Pinpoint the cell where the given text exists, returning its [x, y] midpoint coordinate. 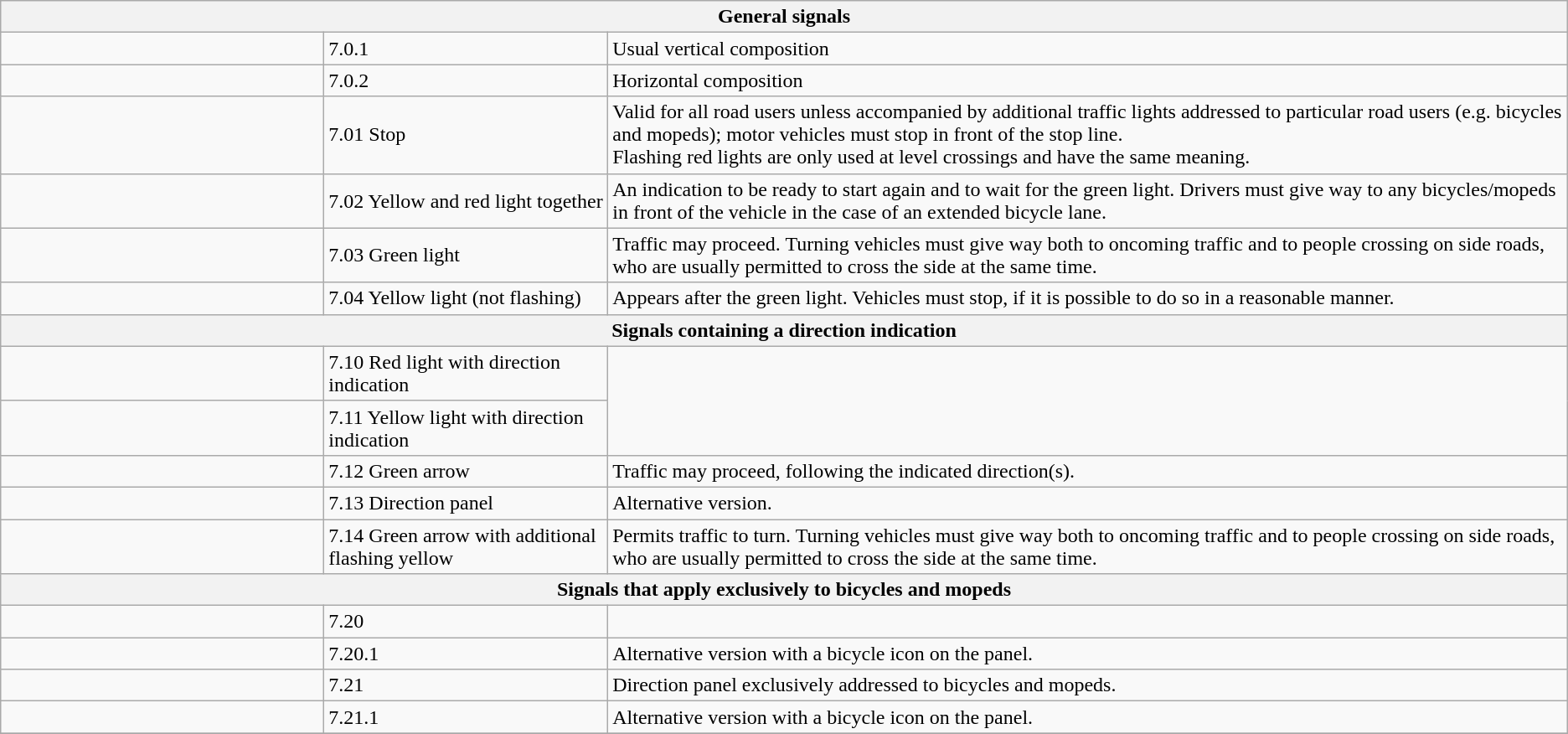
7.04 Yellow light (not flashing) [466, 298]
Traffic may proceed, following the indicated direction(s). [1088, 471]
Direction panel exclusively addressed to bicycles and mopeds. [1088, 685]
7.21.1 [466, 717]
7.12 Green arrow [466, 471]
General signals [784, 17]
7.14 Green arrow with additional flashing yellow [466, 546]
7.02 Yellow and red light together [466, 201]
Horizontal composition [1088, 80]
Alternative version. [1088, 503]
7.13 Direction panel [466, 503]
Usual vertical composition [1088, 49]
7.21 [466, 685]
7.03 Green light [466, 255]
7.0.2 [466, 80]
Signals that apply exclusively to bicycles and mopeds [784, 590]
7.20 [466, 622]
7.01 Stop [466, 135]
7.11 Yellow light with direction indication [466, 427]
7.0.1 [466, 49]
Appears after the green light. Vehicles must stop, if it is possible to do so in a reasonable manner. [1088, 298]
7.10 Red light with direction indication [466, 374]
7.20.1 [466, 654]
Signals containing a direction indication [784, 330]
